Scan for the cell matching the given text and deliver its (X, Y) coordinate at center. 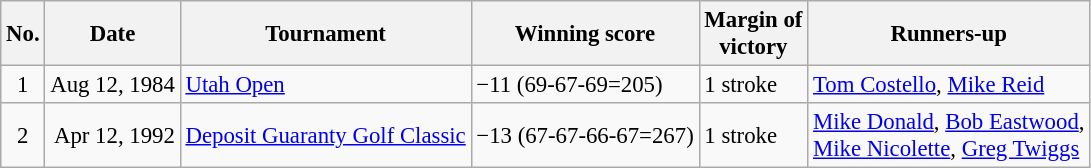
Tournament (326, 34)
−13 (67-67-66-67=267) (585, 136)
Date (112, 34)
Utah Open (326, 85)
2 (23, 136)
Runners-up (949, 34)
Tom Costello, Mike Reid (949, 85)
Aug 12, 1984 (112, 85)
Winning score (585, 34)
No. (23, 34)
Apr 12, 1992 (112, 136)
Margin ofvictory (754, 34)
−11 (69-67-69=205) (585, 85)
1 (23, 85)
Deposit Guaranty Golf Classic (326, 136)
Mike Donald, Bob Eastwood, Mike Nicolette, Greg Twiggs (949, 136)
